Provide the [x, y] coordinate of the cell's center where the given text is located.  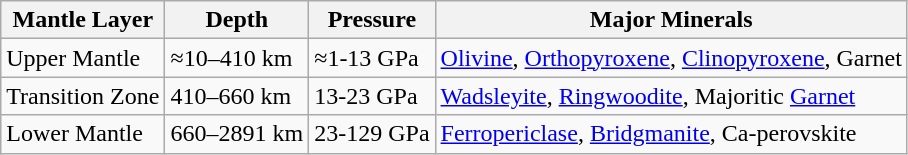
23-129 GPa [372, 134]
Olivine, Orthopyroxene, Clinopyroxene, Garnet [671, 58]
Mantle Layer [83, 20]
Depth [237, 20]
≈1-13 GPa [372, 58]
13-23 GPa [372, 96]
Wadsleyite, Ringwoodite, Majoritic Garnet [671, 96]
410–660 km [237, 96]
Ferropericlase, Bridgmanite, Ca-perovskite [671, 134]
Upper Mantle [83, 58]
Major Minerals [671, 20]
660–2891 km [237, 134]
≈10–410 km [237, 58]
Pressure [372, 20]
Lower Mantle [83, 134]
Transition Zone [83, 96]
